Search for the cell housing the specified text and yield its (x, y) center coordinate. 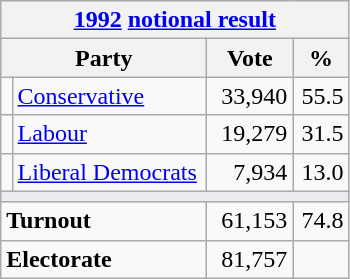
55.5 (321, 96)
Conservative (110, 96)
81,757 (250, 259)
Turnout (104, 221)
Party (104, 58)
13.0 (321, 172)
33,940 (250, 96)
Liberal Democrats (110, 172)
19,279 (250, 134)
Electorate (104, 259)
Labour (110, 134)
1992 notional result (175, 20)
7,934 (250, 172)
61,153 (250, 221)
Vote (250, 58)
% (321, 58)
31.5 (321, 134)
74.8 (321, 221)
